For the text-containing cell, return its midpoint in (x, y) coordinate format. 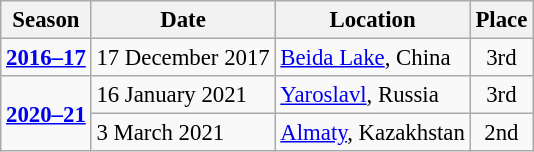
Date (183, 20)
3 March 2021 (183, 133)
Yaroslavl, Russia (372, 95)
17 December 2017 (183, 58)
16 January 2021 (183, 95)
Season (46, 20)
Place (501, 20)
Beida Lake, China (372, 58)
Location (372, 20)
Almaty, Kazakhstan (372, 133)
2016–17 (46, 58)
2020–21 (46, 114)
2nd (501, 133)
